Return (X, Y) of the center of cell containing provided text 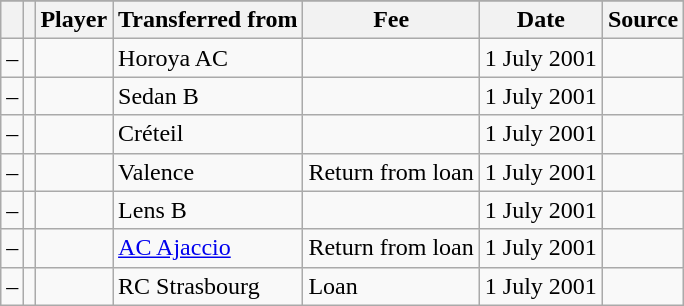
Sedan B (208, 96)
Loan (391, 286)
Fee (391, 20)
Source (642, 20)
AC Ajaccio (208, 248)
Valence (208, 172)
RC Strasbourg (208, 286)
Date (540, 20)
Créteil (208, 134)
Horoya AC (208, 58)
Transferred from (208, 20)
Player (74, 20)
Lens B (208, 210)
